Find where the given text appears and provide that cell's center as [X, Y] coordinate. 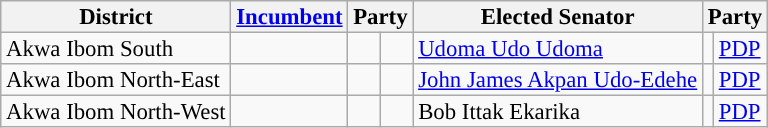
John James Akpan Udo-Edehe [558, 80]
Udoma Udo Udoma [558, 49]
Incumbent [290, 17]
Bob Ittak Ekarika [558, 112]
Akwa Ibom South [116, 49]
Akwa Ibom North-East [116, 80]
Akwa Ibom North-West [116, 112]
District [116, 17]
Elected Senator [558, 17]
